Extract the (x, y) coordinate from the center of the cell holding the provided text.  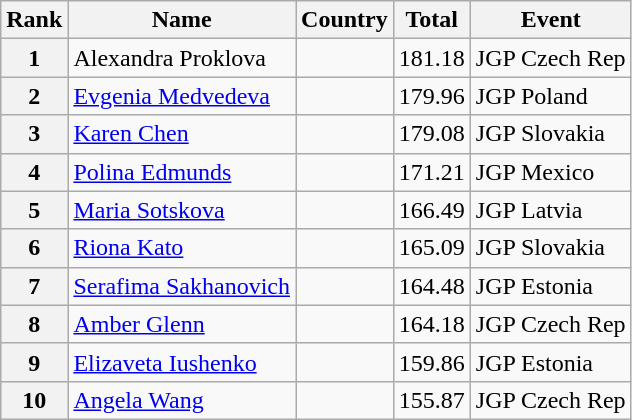
JGP Latvia (550, 210)
Country (345, 20)
165.09 (432, 248)
159.86 (432, 362)
Event (550, 20)
181.18 (432, 58)
Serafima Sakhanovich (182, 286)
Karen Chen (182, 134)
179.08 (432, 134)
155.87 (432, 400)
6 (34, 248)
10 (34, 400)
1 (34, 58)
Riona Kato (182, 248)
Elizaveta Iushenko (182, 362)
179.96 (432, 96)
JGP Mexico (550, 172)
Evgenia Medvedeva (182, 96)
9 (34, 362)
Total (432, 20)
Amber Glenn (182, 324)
3 (34, 134)
Alexandra Proklova (182, 58)
164.18 (432, 324)
Angela Wang (182, 400)
171.21 (432, 172)
4 (34, 172)
Name (182, 20)
164.48 (432, 286)
166.49 (432, 210)
8 (34, 324)
Maria Sotskova (182, 210)
Polina Edmunds (182, 172)
Rank (34, 20)
5 (34, 210)
JGP Poland (550, 96)
2 (34, 96)
7 (34, 286)
